Pinpoint the cell where the given text exists, returning its [X, Y] midpoint coordinate. 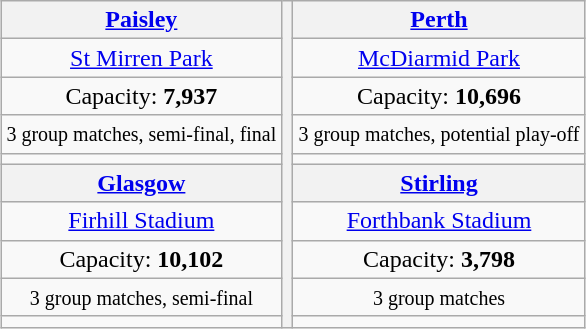
Perth [439, 20]
Capacity: 10,696 [439, 96]
Paisley [142, 20]
Forthbank Stadium [439, 221]
McDiarmid Park [439, 58]
3 group matches, semi-final, final [142, 134]
Capacity: 7,937 [142, 96]
Glasgow [142, 183]
Firhill Stadium [142, 221]
Capacity: 10,102 [142, 259]
3 group matches, semi-final [142, 297]
3 group matches [439, 297]
St Mirren Park [142, 58]
Capacity: 3,798 [439, 259]
Stirling [439, 183]
3 group matches, potential play-off [439, 134]
